Capture the cell that displays the provided text and extract its [X, Y] central coordinate. 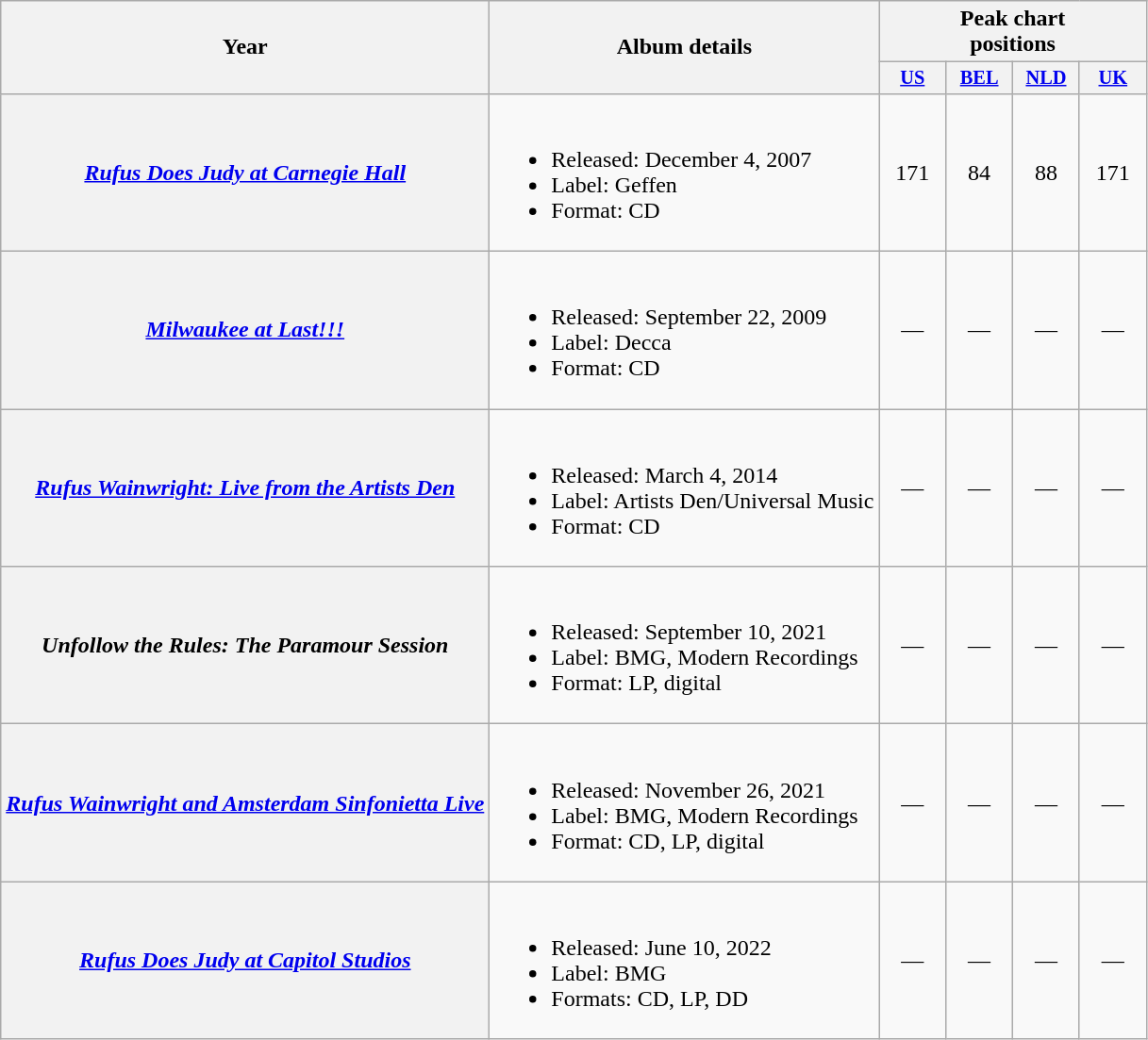
Milwaukee at Last!!! [245, 330]
BEL [979, 78]
NLD [1047, 78]
Rufus Wainwright: Live from the Artists Den [245, 488]
Released: November 26, 2021Label: BMG, Modern RecordingsFormat: CD, LP, digital [685, 803]
Released: September 10, 2021Label: BMG, Modern RecordingsFormat: LP, digital [685, 645]
US [913, 78]
Peak chartpositions [1013, 32]
Rufus Does Judy at Carnegie Hall [245, 172]
Rufus Does Judy at Capitol Studios [245, 960]
Released: June 10, 2022Label: BMGFormats: CD, LP, DD [685, 960]
Released: March 4, 2014Label: Artists Den/Universal MusicFormat: CD [685, 488]
88 [1047, 172]
84 [979, 172]
Year [245, 47]
Album details [685, 47]
Released: September 22, 2009Label: DeccaFormat: CD [685, 330]
Released: December 4, 2007Label: GeffenFormat: CD [685, 172]
Unfollow the Rules: The Paramour Session [245, 645]
UK [1113, 78]
Rufus Wainwright and Amsterdam Sinfonietta Live [245, 803]
